Pinpoint the cell where the given text exists, returning its (x, y) midpoint coordinate. 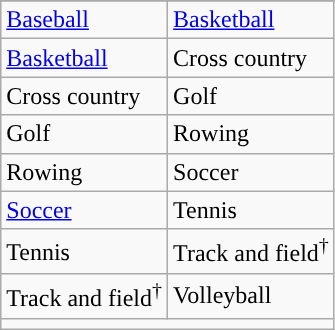
Baseball (84, 20)
Volleyball (252, 296)
